Output the (X, Y) coordinate of the center of the cell containing the given text.  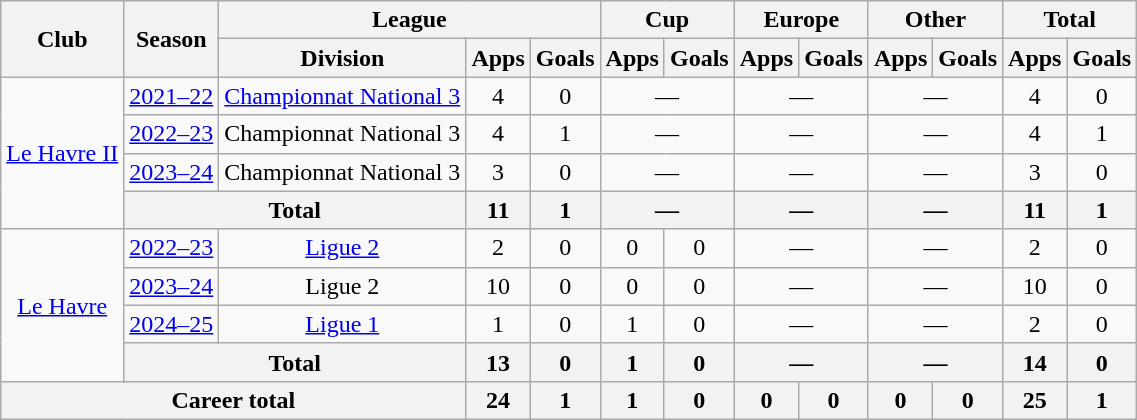
Club (62, 39)
Europe (801, 20)
Ligue 1 (342, 324)
2024–25 (172, 324)
Other (935, 20)
Le Havre (62, 305)
13 (498, 362)
Division (342, 58)
24 (498, 400)
League (410, 20)
Cup (667, 20)
Season (172, 39)
Career total (234, 400)
Le Havre II (62, 153)
2021–22 (172, 96)
25 (1035, 400)
14 (1035, 362)
